For the text-containing cell, return its midpoint in [x, y] coordinate format. 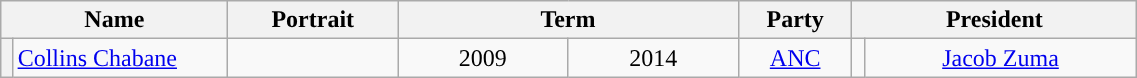
President [994, 20]
Party [795, 20]
Term [568, 20]
Collins Chabane [120, 58]
Name [114, 20]
2014 [653, 58]
2009 [483, 58]
Jacob Zuma [1000, 58]
Portrait [313, 20]
ANC [795, 58]
